Return the [x, y] coordinate for the center point of the cell that contains the specified text.  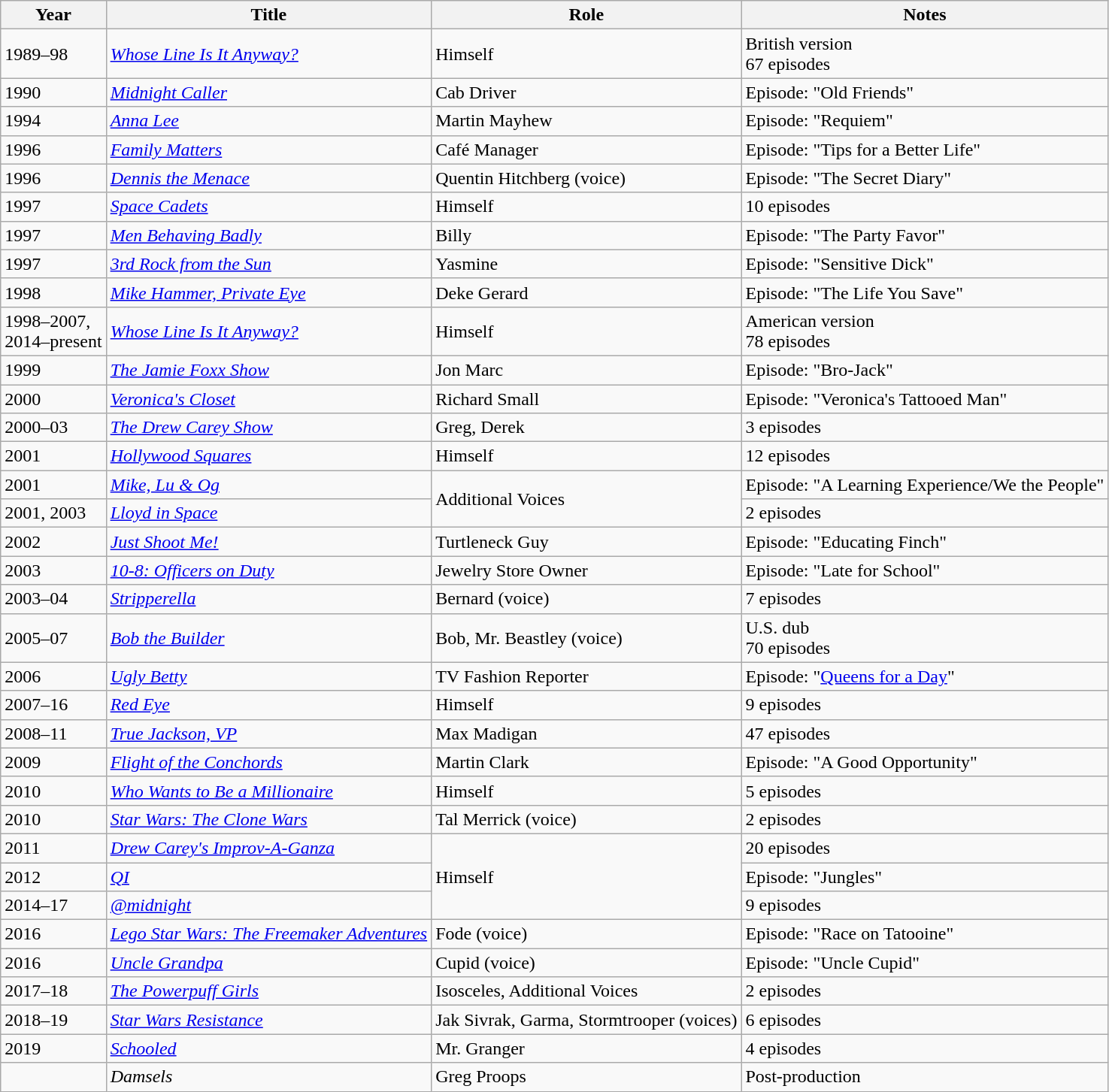
3 episodes [925, 428]
Episode: "Old Friends" [925, 92]
Red Eye [269, 705]
The Jamie Foxx Show [269, 370]
Turtleneck Guy [586, 542]
2014–17 [53, 906]
TV Fashion Reporter [586, 676]
2006 [53, 676]
Billy [586, 235]
5 episodes [925, 791]
1999 [53, 370]
Ugly Betty [269, 676]
1989–98 [53, 54]
Anna Lee [269, 121]
Dennis the Menace [269, 178]
Star Wars Resistance [269, 1020]
Lloyd in Space [269, 513]
Hollywood Squares [269, 456]
Jon Marc [586, 370]
Star Wars: The Clone Wars [269, 819]
2008–11 [53, 734]
Episode: "Sensitive Dick" [925, 264]
1998 [53, 292]
4 episodes [925, 1048]
2007–16 [53, 705]
Just Shoot Me! [269, 542]
Episode: "The Secret Diary" [925, 178]
Family Matters [269, 150]
Café Manager [586, 150]
Midnight Caller [269, 92]
2012 [53, 877]
Jak Sivrak, Garma, Stormtrooper (voices) [586, 1020]
Episode: "The Party Favor" [925, 235]
Flight of the Conchords [269, 762]
12 episodes [925, 456]
Stripperella [269, 599]
Mike, Lu & Og [269, 485]
U.S. dub70 episodes [925, 637]
Episode: "Jungles" [925, 877]
2002 [53, 542]
@midnight [269, 906]
QI [269, 877]
Space Cadets [269, 207]
Men Behaving Badly [269, 235]
Who Wants to Be a Millionaire [269, 791]
2005–07 [53, 637]
Max Madigan [586, 734]
2003 [53, 570]
Isosceles, Additional Voices [586, 991]
Episode: "Race on Tatooine" [925, 934]
Year [53, 15]
Jewelry Store Owner [586, 570]
10-8: Officers on Duty [269, 570]
Greg Proops [586, 1077]
Additional Voices [586, 499]
Cupid (voice) [586, 963]
Episode: "A Good Opportunity" [925, 762]
2003–04 [53, 599]
3rd Rock from the Sun [269, 264]
Episode: "The Life You Save" [925, 292]
Mr. Granger [586, 1048]
Mike Hammer, Private Eye [269, 292]
10 episodes [925, 207]
Uncle Grandpa [269, 963]
Cab Driver [586, 92]
2011 [53, 848]
Title [269, 15]
Episode: "Uncle Cupid" [925, 963]
Notes [925, 15]
2018–19 [53, 1020]
Episode: "Educating Finch" [925, 542]
Greg, Derek [586, 428]
Episode: "Veronica's Tattooed Man" [925, 399]
Quentin Hitchberg (voice) [586, 178]
Episode: "Bro-Jack" [925, 370]
1990 [53, 92]
Fode (voice) [586, 934]
Episode: "Tips for a Better Life" [925, 150]
7 episodes [925, 599]
Episode: "A Learning Experience/We the People" [925, 485]
Richard Small [586, 399]
Episode: "Requiem" [925, 121]
1998–2007,2014–present [53, 331]
2000 [53, 399]
Lego Star Wars: The Freemaker Adventures [269, 934]
The Drew Carey Show [269, 428]
1994 [53, 121]
Role [586, 15]
20 episodes [925, 848]
Yasmine [586, 264]
Post-production [925, 1077]
Drew Carey's Improv-A-Ganza [269, 848]
Damsels [269, 1077]
True Jackson, VP [269, 734]
Deke Gerard [586, 292]
Bob, Mr. Beastley (voice) [586, 637]
Episode: "Late for School" [925, 570]
British version 67 episodes [925, 54]
The Powerpuff Girls [269, 991]
2001, 2003 [53, 513]
47 episodes [925, 734]
Veronica's Closet [269, 399]
2017–18 [53, 991]
Martin Clark [586, 762]
2019 [53, 1048]
6 episodes [925, 1020]
American version 78 episodes [925, 331]
Schooled [269, 1048]
Tal Merrick (voice) [586, 819]
2009 [53, 762]
Episode: "Queens for a Day" [925, 676]
Bob the Builder [269, 637]
Bernard (voice) [586, 599]
2000–03 [53, 428]
Martin Mayhew [586, 121]
